Return (X, Y) of the center of cell containing provided text 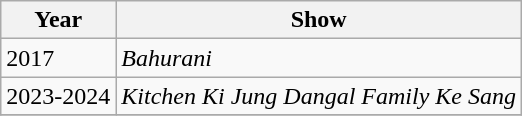
2017 (58, 58)
Year (58, 20)
Bahurani (319, 58)
Kitchen Ki Jung Dangal Family Ke Sang (319, 96)
Show (319, 20)
2023-2024 (58, 96)
